Search for the cell housing the specified text and yield its [x, y] center coordinate. 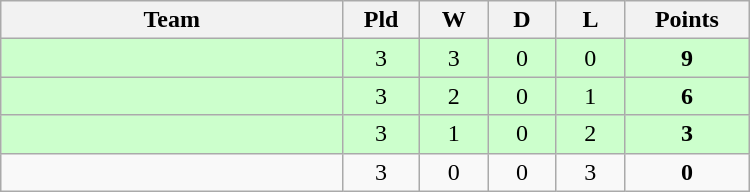
L [590, 20]
Pld [382, 20]
D [522, 20]
W [453, 20]
Team [172, 20]
Points [688, 20]
6 [688, 96]
9 [688, 58]
